Output the [X, Y] coordinate of the center of the cell containing the given text.  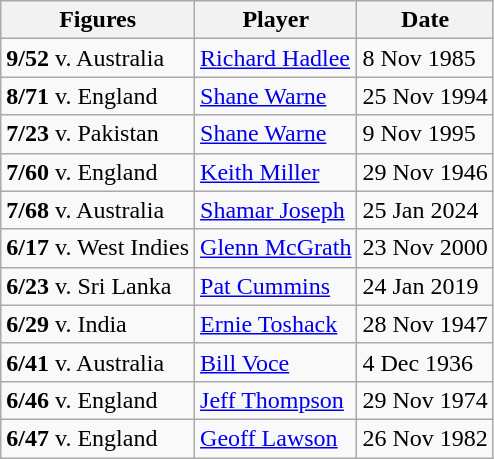
29 Nov 1974 [425, 400]
8 Nov 1985 [425, 58]
Keith Miller [276, 172]
Pat Cummins [276, 286]
8/71 v. England [98, 96]
23 Nov 2000 [425, 248]
6/23 v. Sri Lanka [98, 286]
6/29 v. India [98, 324]
7/60 v. England [98, 172]
6/47 v. England [98, 438]
28 Nov 1947 [425, 324]
7/68 v. Australia [98, 210]
Bill Voce [276, 362]
6/41 v. Australia [98, 362]
24 Jan 2019 [425, 286]
Richard Hadlee [276, 58]
6/46 v. England [98, 400]
Shamar Joseph [276, 210]
26 Nov 1982 [425, 438]
7/23 v. Pakistan [98, 134]
Glenn McGrath [276, 248]
Jeff Thompson [276, 400]
Figures [98, 20]
9 Nov 1995 [425, 134]
Date [425, 20]
6/17 v. West Indies [98, 248]
Ernie Toshack [276, 324]
25 Jan 2024 [425, 210]
9/52 v. Australia [98, 58]
Player [276, 20]
4 Dec 1936 [425, 362]
25 Nov 1994 [425, 96]
29 Nov 1946 [425, 172]
Geoff Lawson [276, 438]
